For the text-containing cell, return its midpoint in [X, Y] coordinate format. 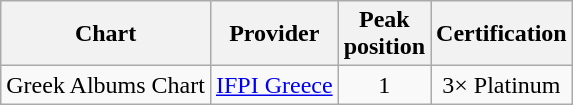
1 [384, 85]
Provider [274, 34]
Greek Albums Chart [106, 85]
Certification [502, 34]
Chart [106, 34]
3× Platinum [502, 85]
Peakposition [384, 34]
IFPI Greece [274, 85]
